Find where the given text appears and provide that cell's center as (X, Y) coordinate. 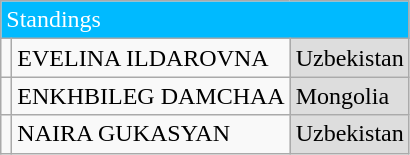
EVELINA ILDAROVNA (151, 58)
NAIRA GUKASYAN (151, 134)
Mongolia (350, 96)
Standings (205, 20)
ENKHBILEG DAMCHAA (151, 96)
